Extract the [X, Y] coordinate from the center of the cell holding the provided text.  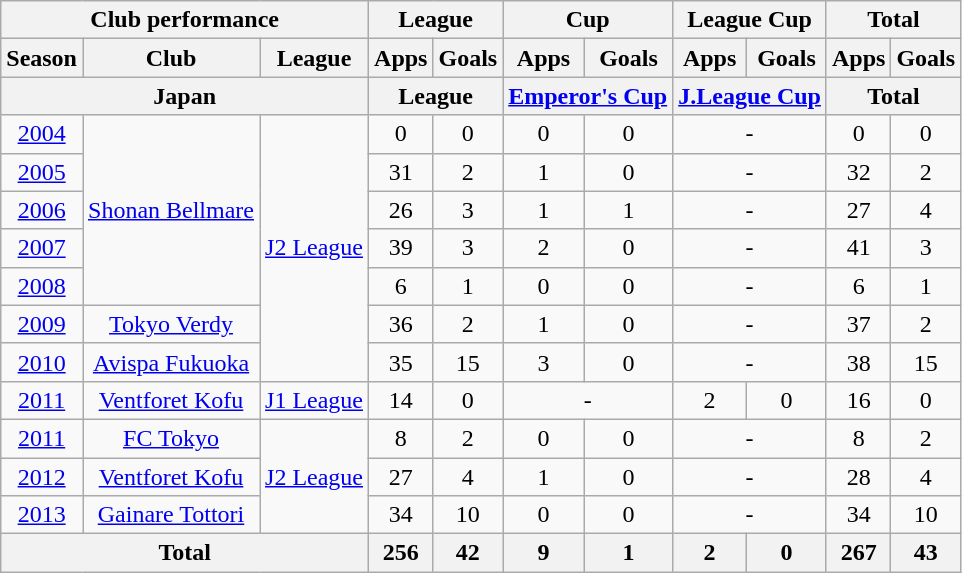
Shonan Bellmare [170, 210]
42 [468, 553]
32 [858, 172]
37 [858, 324]
2006 [42, 210]
2004 [42, 134]
2005 [42, 172]
Club [170, 58]
Cup [588, 20]
Japan [185, 96]
Season [42, 58]
9 [544, 553]
League Cup [750, 20]
2013 [42, 515]
256 [401, 553]
2010 [42, 362]
J1 League [314, 400]
Club performance [185, 20]
J.League Cup [750, 96]
31 [401, 172]
Emperor's Cup [588, 96]
38 [858, 362]
26 [401, 210]
28 [858, 477]
Tokyo Verdy [170, 324]
14 [401, 400]
16 [858, 400]
36 [401, 324]
Gainare Tottori [170, 515]
Avispa Fukuoka [170, 362]
41 [858, 248]
FC Tokyo [170, 438]
43 [926, 553]
2009 [42, 324]
39 [401, 248]
267 [858, 553]
35 [401, 362]
2012 [42, 477]
2007 [42, 248]
2008 [42, 286]
